From the cell containing the given text, extract its center point as [X, Y] coordinate. 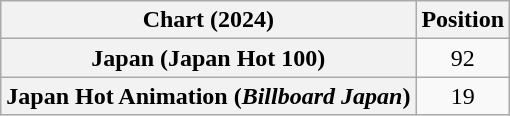
Japan Hot Animation (Billboard Japan) [208, 96]
Chart (2024) [208, 20]
92 [463, 58]
Position [463, 20]
Japan (Japan Hot 100) [208, 58]
19 [463, 96]
